Pinpoint the cell where the given text exists, returning its [X, Y] midpoint coordinate. 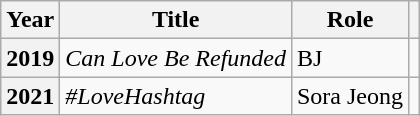
2021 [30, 96]
Can Love Be Refunded [176, 58]
Year [30, 20]
#LoveHashtag [176, 96]
Title [176, 20]
Role [350, 20]
Sora Jeong [350, 96]
2019 [30, 58]
BJ [350, 58]
